Search for the cell housing the specified text and yield its (x, y) center coordinate. 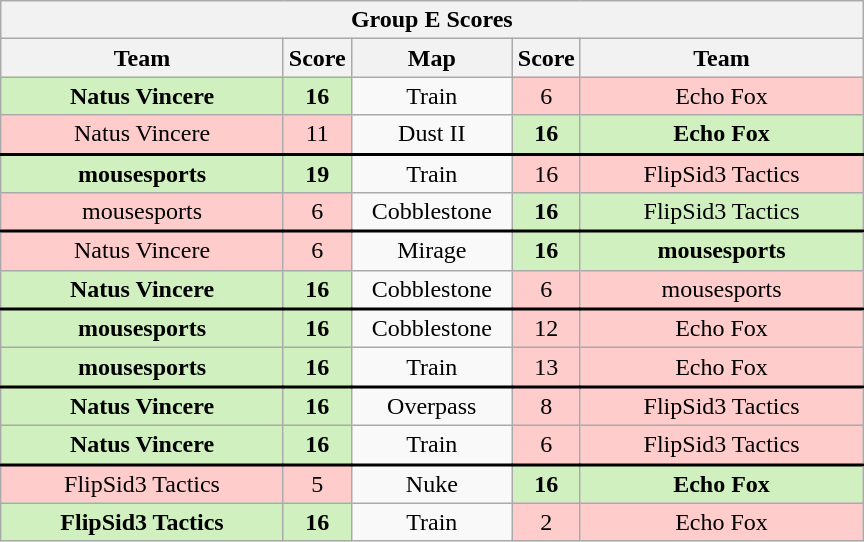
12 (546, 328)
8 (546, 406)
Overpass (432, 406)
11 (317, 134)
5 (317, 484)
13 (546, 368)
Nuke (432, 484)
Mirage (432, 250)
Group E Scores (432, 20)
Map (432, 58)
Dust II (432, 134)
2 (546, 522)
19 (317, 174)
